Pinpoint the cell where the given text exists, returning its [x, y] midpoint coordinate. 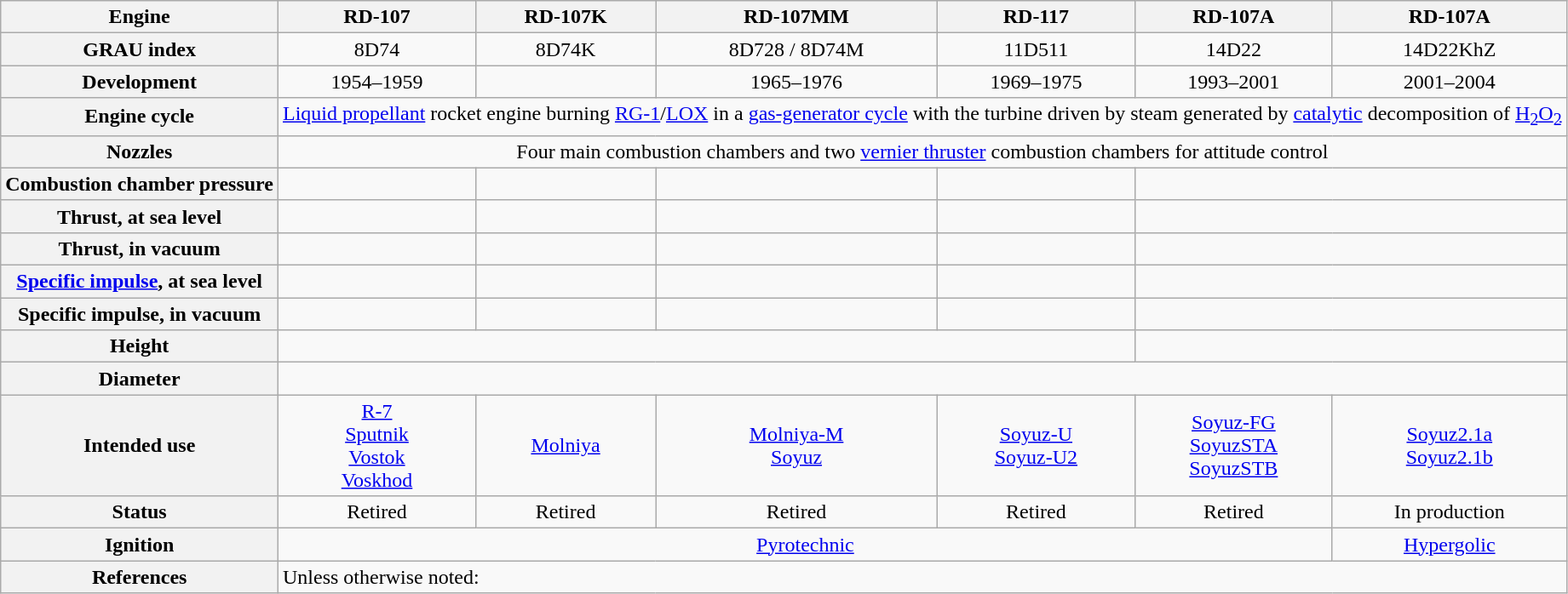
Height [140, 346]
8D728 / 8D74M [797, 49]
Engine [140, 17]
1965–1976 [797, 82]
In production [1450, 512]
RD-117 [1036, 17]
Thrust, at sea level [140, 216]
Four main combustion chambers and two vernier thruster combustion chambers for attitude control [923, 151]
Soyuz-USoyuz-U2 [1036, 446]
Ignition [140, 545]
Pyrotechnic [806, 545]
8D74K [566, 49]
RD-107 [377, 17]
Diameter [140, 379]
Thrust, in vacuum [140, 248]
Status [140, 512]
Specific impulse, in vacuum [140, 314]
Specific impulse, at sea level [140, 282]
2001–2004 [1450, 82]
References [140, 577]
1969–1975 [1036, 82]
RD-107MM [797, 17]
Hypergolic [1450, 545]
Intended use [140, 446]
14D22KhZ [1450, 49]
Nozzles [140, 151]
1954–1959 [377, 82]
8D74 [377, 49]
Soyuz2.1aSoyuz2.1b [1450, 446]
R-7SputnikVostokVoskhod [377, 446]
11D511 [1036, 49]
GRAU index [140, 49]
Molniya-MSoyuz [797, 446]
Unless otherwise noted: [923, 577]
RD-107K [566, 17]
Soyuz-FGSoyuzSTASoyuzSTB [1233, 446]
Engine cycle [140, 117]
Development [140, 82]
1993–2001 [1233, 82]
14D22 [1233, 49]
Combustion chamber pressure [140, 184]
Molniya [566, 446]
